Search for the cell housing the specified text and yield its (X, Y) center coordinate. 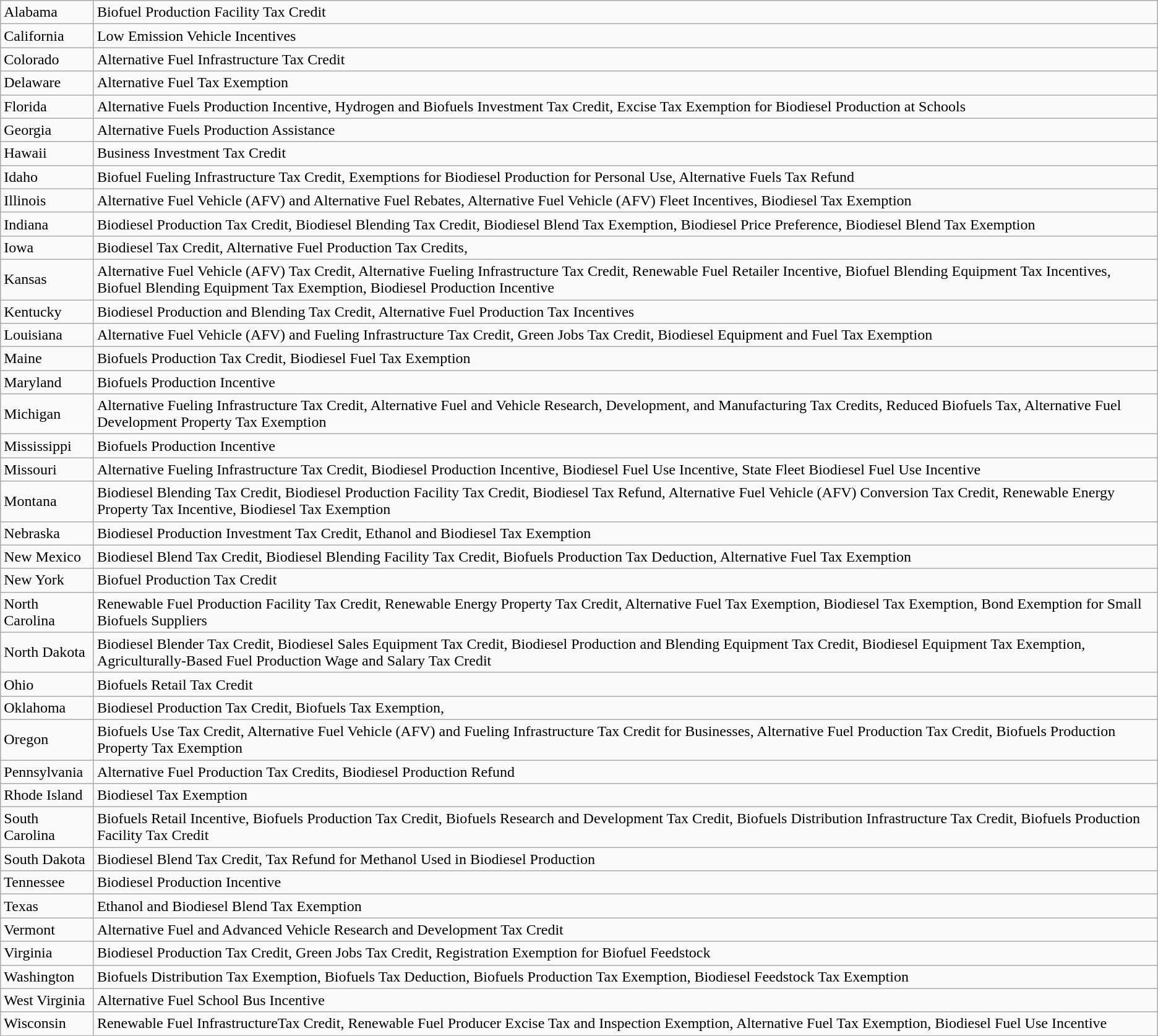
South Dakota (47, 859)
Nebraska (47, 533)
Maryland (47, 382)
Montana (47, 501)
Biofuels Production Tax Credit, Biodiesel Fuel Tax Exemption (625, 359)
Iowa (47, 247)
West Virginia (47, 1000)
Virginia (47, 953)
Ohio (47, 684)
Kansas (47, 280)
New York (47, 580)
Hawaii (47, 153)
Rhode Island (47, 795)
Biodiesel Tax Exemption (625, 795)
Biodiesel Production Incentive (625, 883)
Alternative Fuel Vehicle (AFV) and Alternative Fuel Rebates, Alternative Fuel Vehicle (AFV) Fleet Incentives, Biodiesel Tax Exemption (625, 200)
Missouri (47, 469)
Florida (47, 106)
Tennessee (47, 883)
California (47, 36)
Oregon (47, 740)
Biofuel Fueling Infrastructure Tax Credit, Exemptions for Biodiesel Production for Personal Use, Alternative Fuels Tax Refund (625, 177)
South Carolina (47, 828)
Biodiesel Tax Credit, Alternative Fuel Production Tax Credits, (625, 247)
Biofuel Production Facility Tax Credit (625, 12)
Indiana (47, 224)
Maine (47, 359)
North Carolina (47, 612)
Biodiesel Production Investment Tax Credit, Ethanol and Biodiesel Tax Exemption (625, 533)
Alternative Fuel Production Tax Credits, Biodiesel Production Refund (625, 771)
Washington (47, 977)
Biodiesel Blend Tax Credit, Biodiesel Blending Facility Tax Credit, Biofuels Production Tax Deduction, Alternative Fuel Tax Exemption (625, 557)
New Mexico (47, 557)
Low Emission Vehicle Incentives (625, 36)
Texas (47, 906)
Michigan (47, 414)
Biofuels Retail Tax Credit (625, 684)
Colorado (47, 59)
Wisconsin (47, 1024)
Biofuels Distribution Tax Exemption, Biofuels Tax Deduction, Biofuels Production Tax Exemption, Biodiesel Feedstock Tax Exemption (625, 977)
Illinois (47, 200)
Biodiesel Blend Tax Credit, Tax Refund for Methanol Used in Biodiesel Production (625, 859)
North Dakota (47, 652)
Georgia (47, 130)
Kentucky (47, 311)
Alternative Fuels Production Assistance (625, 130)
Alternative Fuel Infrastructure Tax Credit (625, 59)
Alternative Fuel Vehicle (AFV) and Fueling Infrastructure Tax Credit, Green Jobs Tax Credit, Biodiesel Equipment and Fuel Tax Exemption (625, 335)
Alabama (47, 12)
Mississippi (47, 446)
Pennsylvania (47, 771)
Idaho (47, 177)
Biofuel Production Tax Credit (625, 580)
Alternative Fueling Infrastructure Tax Credit, Biodiesel Production Incentive, Biodiesel Fuel Use Incentive, State Fleet Biodiesel Fuel Use Incentive (625, 469)
Ethanol and Biodiesel Blend Tax Exemption (625, 906)
Delaware (47, 83)
Alternative Fuel and Advanced Vehicle Research and Development Tax Credit (625, 930)
Biodiesel Production and Blending Tax Credit, Alternative Fuel Production Tax Incentives (625, 311)
Louisiana (47, 335)
Vermont (47, 930)
Business Investment Tax Credit (625, 153)
Alternative Fuels Production Incentive, Hydrogen and Biofuels Investment Tax Credit, Excise Tax Exemption for Biodiesel Production at Schools (625, 106)
Alternative Fuel School Bus Incentive (625, 1000)
Alternative Fuel Tax Exemption (625, 83)
Biodiesel Production Tax Credit, Green Jobs Tax Credit, Registration Exemption for Biofuel Feedstock (625, 953)
Oklahoma (47, 708)
Biodiesel Production Tax Credit, Biofuels Tax Exemption, (625, 708)
